Output the [X, Y] coordinate of the center of the cell containing the given text.  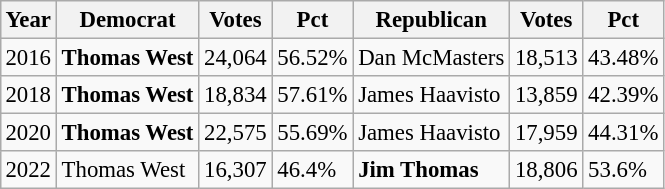
53.6% [624, 170]
Democrat [127, 20]
17,959 [546, 133]
55.69% [312, 133]
18,513 [546, 57]
43.48% [624, 57]
Year [28, 20]
2020 [28, 133]
Dan McMasters [432, 57]
16,307 [236, 170]
18,834 [236, 95]
18,806 [546, 170]
2016 [28, 57]
57.61% [312, 95]
Republican [432, 20]
2018 [28, 95]
Jim Thomas [432, 170]
46.4% [312, 170]
22,575 [236, 133]
24,064 [236, 57]
44.31% [624, 133]
13,859 [546, 95]
42.39% [624, 95]
56.52% [312, 57]
2022 [28, 170]
